Scan for the cell matching the given text and deliver its (x, y) coordinate at center. 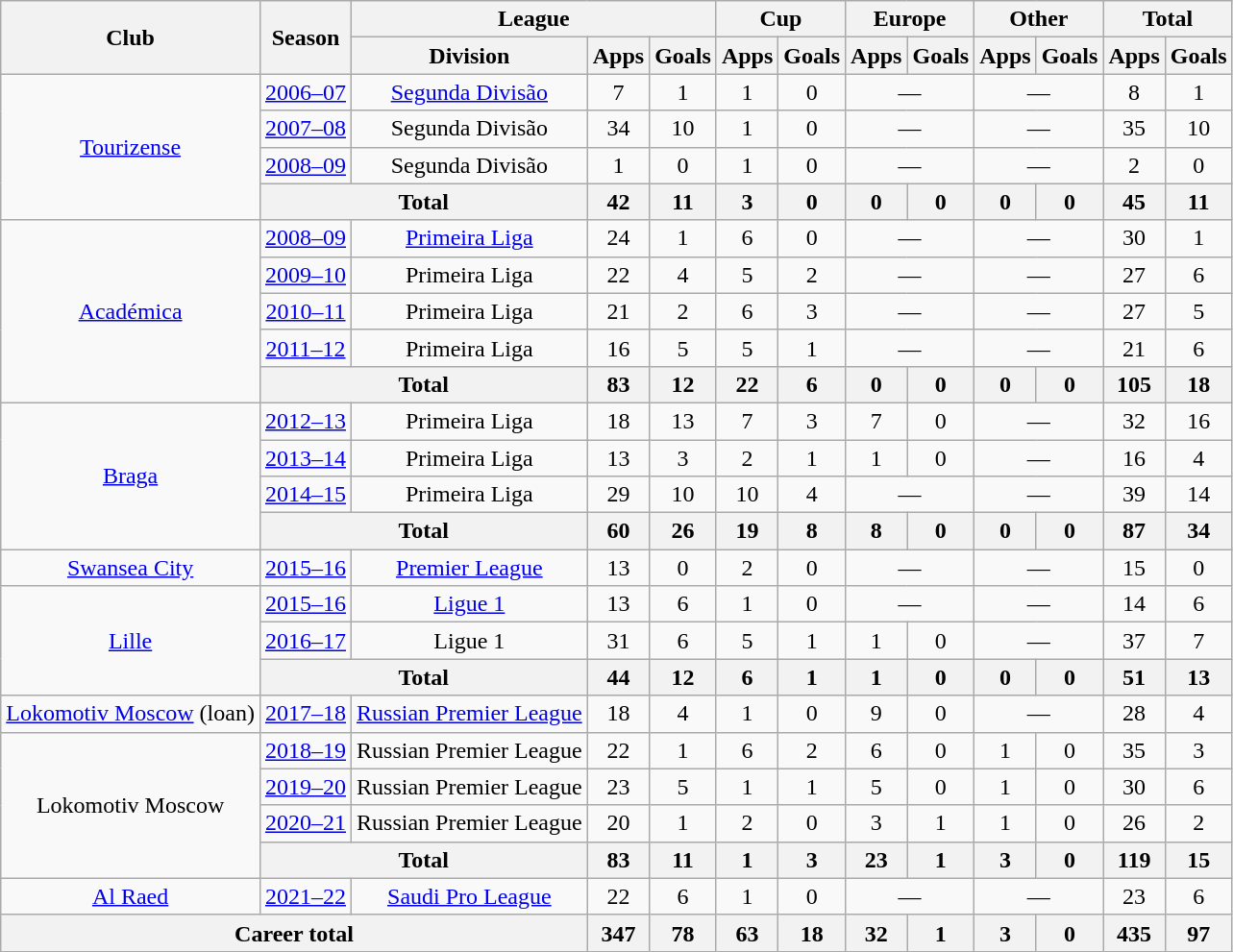
2013–14 (306, 458)
2019–20 (306, 787)
Lokomotiv Moscow (131, 805)
Braga (131, 476)
Season (306, 37)
28 (1134, 714)
Lokomotiv Moscow (loan) (131, 714)
45 (1134, 202)
2012–13 (306, 421)
42 (618, 202)
435 (1134, 933)
2010–11 (306, 311)
24 (618, 238)
League (534, 19)
Premier League (470, 568)
39 (1134, 495)
Al Raed (131, 896)
Académica (131, 311)
37 (1134, 641)
119 (1134, 860)
44 (618, 677)
347 (618, 933)
20 (618, 823)
78 (683, 933)
97 (1198, 933)
2009–10 (306, 275)
2020–21 (306, 823)
60 (618, 531)
2017–18 (306, 714)
2006–07 (306, 92)
Swansea City (131, 568)
31 (618, 641)
2018–19 (306, 750)
Cup (780, 19)
2007–08 (306, 129)
Career total (294, 933)
105 (1134, 384)
2016–17 (306, 641)
2021–22 (306, 896)
Saudi Pro League (470, 896)
Division (470, 56)
63 (747, 933)
2011–12 (306, 348)
9 (876, 714)
87 (1134, 531)
Lille (131, 641)
Tourizense (131, 147)
Club (131, 37)
19 (747, 531)
Other (1039, 19)
2014–15 (306, 495)
Europe (910, 19)
51 (1134, 677)
29 (618, 495)
